Return the [X, Y] coordinate for the center point of the cell that contains the specified text.  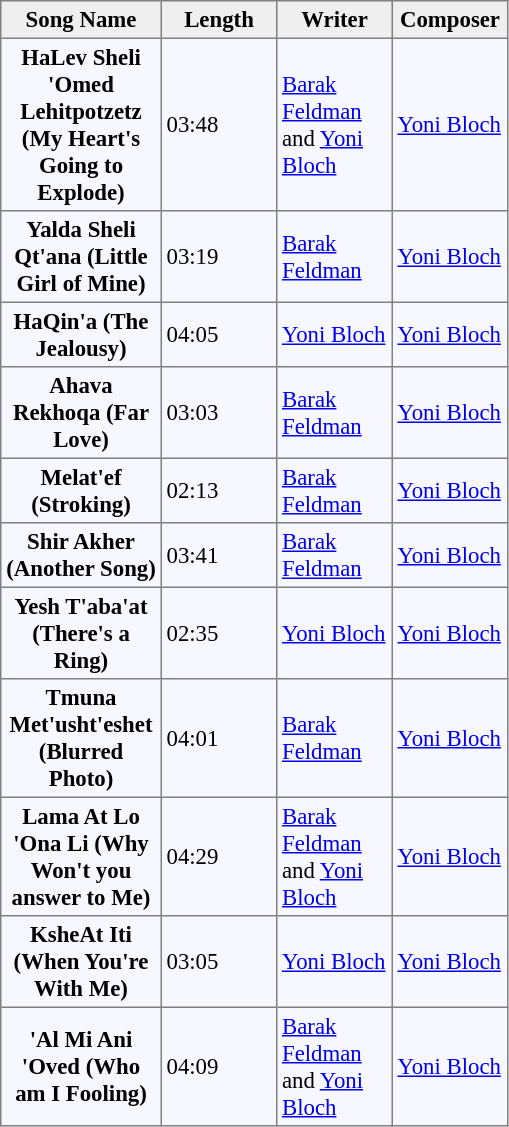
Length [219, 20]
03:05 [219, 962]
Song Name [81, 20]
'Al Mi Ani 'Oved (Who am I Fooling) [81, 1066]
04:05 [219, 334]
Lama At Lo 'Ona Li (Why Won't you answer to Me) [81, 856]
03:48 [219, 124]
Composer [450, 20]
03:19 [219, 257]
03:03 [219, 413]
04:29 [219, 856]
HaLev Sheli 'Omed Lehitpotzetz (My Heart's Going to Explode) [81, 124]
02:35 [219, 633]
Yalda Sheli Qt'ana (Little Girl of Mine) [81, 257]
Ahava Rekhoqa (Far Love) [81, 413]
HaQin'a (The Jealousy) [81, 334]
02:13 [219, 490]
04:01 [219, 738]
Yesh T'aba'at (There's a Ring) [81, 633]
KsheAt Iti (When You're With Me) [81, 962]
04:09 [219, 1066]
Writer [335, 20]
Melat'ef (Stroking) [81, 490]
Tmuna Met'usht'eshet (Blurred Photo) [81, 738]
Shir Akher (Another Song) [81, 555]
03:41 [219, 555]
